From the cell containing the given text, extract its center point as (X, Y) coordinate. 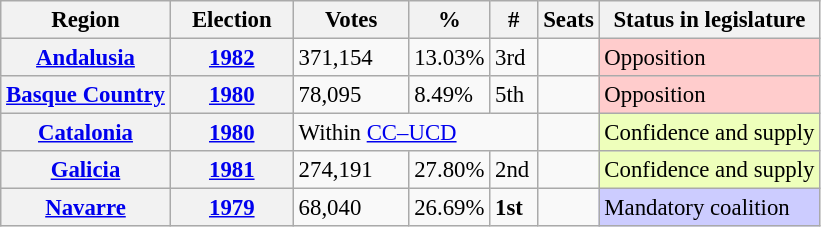
Within CC–UCD (416, 133)
68,040 (351, 208)
1981 (232, 170)
Region (86, 20)
Galicia (86, 170)
5th (514, 95)
Status in legislature (710, 20)
26.69% (450, 208)
Navarre (86, 208)
Mandatory coalition (710, 208)
Catalonia (86, 133)
% (450, 20)
Seats (568, 20)
1979 (232, 208)
274,191 (351, 170)
Votes (351, 20)
78,095 (351, 95)
1982 (232, 58)
371,154 (351, 58)
Basque Country (86, 95)
# (514, 20)
2nd (514, 170)
13.03% (450, 58)
3rd (514, 58)
Andalusia (86, 58)
Election (232, 20)
27.80% (450, 170)
1st (514, 208)
8.49% (450, 95)
